Scan for the cell matching the given text and deliver its (x, y) coordinate at center. 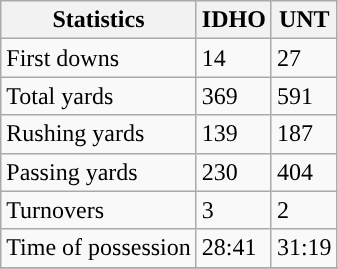
187 (304, 134)
First downs (99, 58)
3 (234, 210)
Rushing yards (99, 134)
Total yards (99, 96)
31:19 (304, 248)
230 (234, 172)
Time of possession (99, 248)
Passing yards (99, 172)
28:41 (234, 248)
14 (234, 58)
139 (234, 134)
IDHO (234, 20)
369 (234, 96)
Statistics (99, 20)
UNT (304, 20)
Turnovers (99, 210)
404 (304, 172)
591 (304, 96)
27 (304, 58)
2 (304, 210)
